Extract the [X, Y] coordinate from the center of the cell holding the provided text.  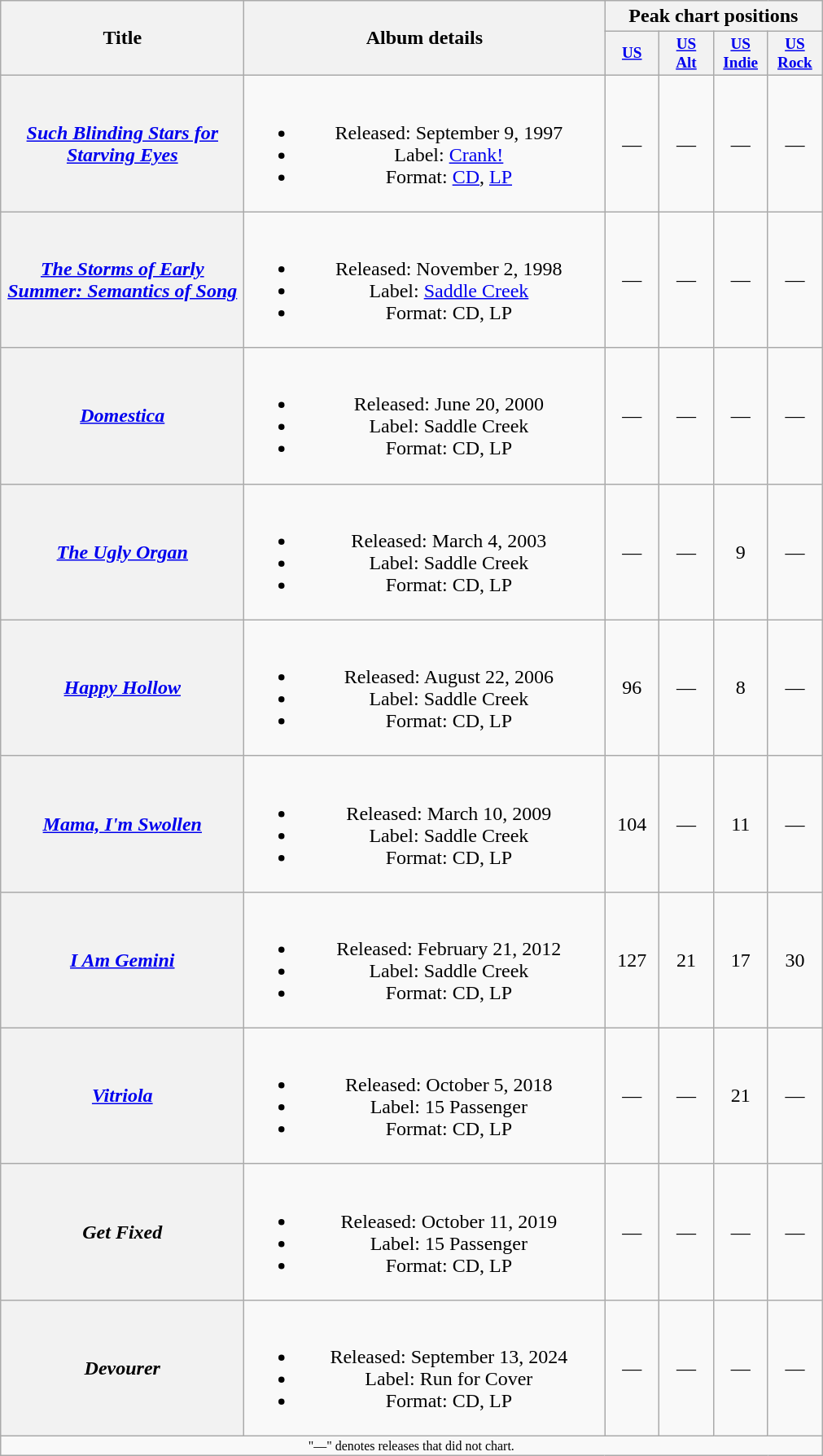
127 [632, 959]
Devourer [122, 1368]
30 [795, 959]
Released: March 4, 2003Label: Saddle CreekFormat: CD, LP [425, 552]
Released: October 5, 2018Label: 15 PassengerFormat: CD, LP [425, 1096]
11 [741, 824]
Happy Hollow [122, 687]
Mama, I'm Swollen [122, 824]
US [632, 54]
8 [741, 687]
Album details [425, 38]
9 [741, 552]
US Rock [795, 54]
17 [741, 959]
Such Blinding Stars for Starving Eyes [122, 143]
Released: June 20, 2000Label: Saddle CreekFormat: CD, LP [425, 415]
The Ugly Organ [122, 552]
Title [122, 38]
Released: November 2, 1998Label: Saddle CreekFormat: CD, LP [425, 280]
Domestica [122, 415]
Released: September 9, 1997Label: Crank!Format: CD, LP [425, 143]
USAlt [687, 54]
Released: February 21, 2012Label: Saddle CreekFormat: CD, LP [425, 959]
"—" denotes releases that did not chart. [412, 1446]
96 [632, 687]
USIndie [741, 54]
Released: October 11, 2019Label: 15 PassengerFormat: CD, LP [425, 1231]
I Am Gemini [122, 959]
104 [632, 824]
Released: March 10, 2009Label: Saddle CreekFormat: CD, LP [425, 824]
Peak chart positions [713, 16]
Vitriola [122, 1096]
Released: August 22, 2006Label: Saddle CreekFormat: CD, LP [425, 687]
Released: September 13, 2024Label: Run for CoverFormat: CD, LP [425, 1368]
Get Fixed [122, 1231]
The Storms of Early Summer: Semantics of Song [122, 280]
